Return the (x, y) coordinate for the center point of the cell that contains the specified text.  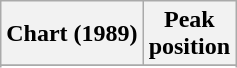
Peakposition (189, 34)
Chart (1989) (72, 34)
